Locate the cell with the specified text and output its [x, y] center coordinate. 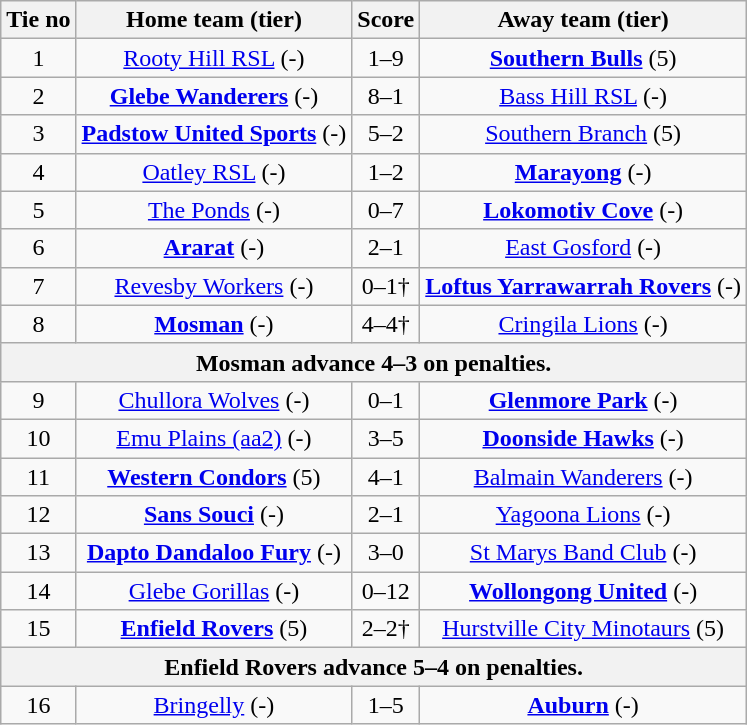
8–1 [386, 96]
6 [38, 248]
5–2 [386, 134]
Score [386, 20]
1 [38, 58]
Loftus Yarrawarrah Rovers (-) [584, 286]
Oatley RSL (-) [214, 172]
Southern Bulls (5) [584, 58]
Enfield Rovers advance 5–4 on penalties. [374, 667]
Emu Plains (aa2) (-) [214, 438]
0–1† [386, 286]
Enfield Rovers (5) [214, 629]
0–7 [386, 210]
9 [38, 400]
St Marys Band Club (-) [584, 553]
Lokomotiv Cove (-) [584, 210]
Mosman advance 4–3 on penalties. [374, 362]
Glebe Gorillas (-) [214, 591]
Mosman (-) [214, 324]
Tie no [38, 20]
Bringelly (-) [214, 705]
Chullora Wolves (-) [214, 400]
5 [38, 210]
4–1 [386, 477]
0–12 [386, 591]
12 [38, 515]
Western Condors (5) [214, 477]
11 [38, 477]
The Ponds (-) [214, 210]
Cringila Lions (-) [584, 324]
Hurstville City Minotaurs (5) [584, 629]
Balmain Wanderers (-) [584, 477]
2–2† [386, 629]
0–1 [386, 400]
4 [38, 172]
East Gosford (-) [584, 248]
Sans Souci (-) [214, 515]
3–5 [386, 438]
3–0 [386, 553]
16 [38, 705]
Rooty Hill RSL (-) [214, 58]
13 [38, 553]
7 [38, 286]
14 [38, 591]
8 [38, 324]
4–4† [386, 324]
Doonside Hawks (-) [584, 438]
Dapto Dandaloo Fury (-) [214, 553]
15 [38, 629]
Yagoona Lions (-) [584, 515]
10 [38, 438]
Away team (tier) [584, 20]
2 [38, 96]
Marayong (-) [584, 172]
Padstow United Sports (-) [214, 134]
Auburn (-) [584, 705]
Southern Branch (5) [584, 134]
Glebe Wanderers (-) [214, 96]
Ararat (-) [214, 248]
1–2 [386, 172]
Bass Hill RSL (-) [584, 96]
Wollongong United (-) [584, 591]
Glenmore Park (-) [584, 400]
1–9 [386, 58]
3 [38, 134]
Revesby Workers (-) [214, 286]
1–5 [386, 705]
Home team (tier) [214, 20]
